Detect which cell encompasses the target text, then output its [x, y] center coordinate. 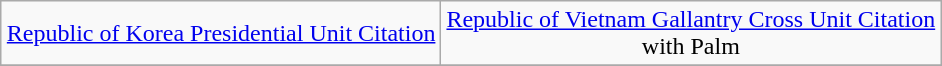
Republic of Korea Presidential Unit Citation [221, 34]
Republic of Vietnam Gallantry Cross Unit Citation with Palm [691, 34]
